Output the (X, Y) coordinate of the center of the cell containing the given text.  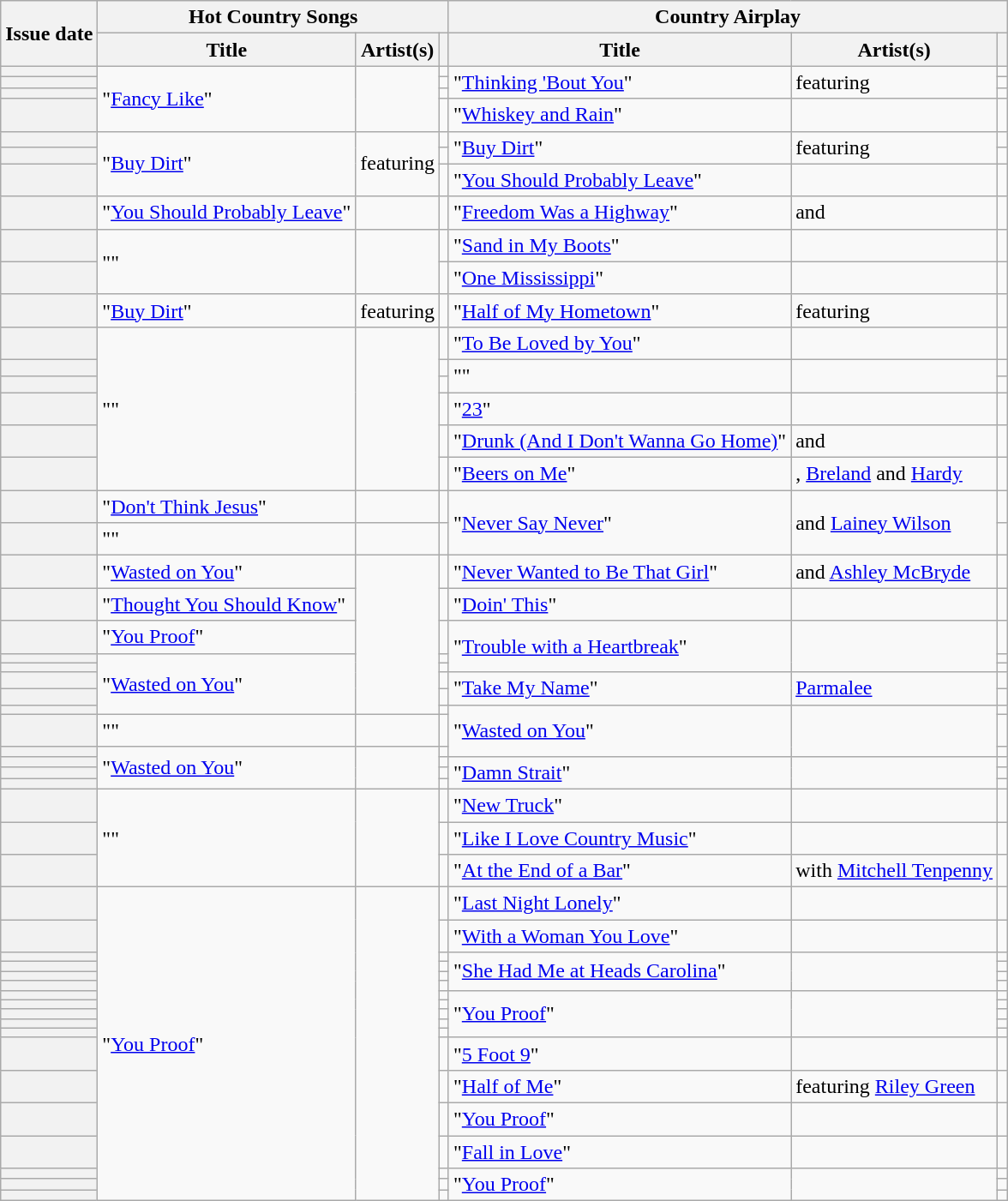
"23" (619, 409)
Issue date (50, 33)
"Drunk (And I Don't Wanna Go Home)" (619, 441)
"Thinking 'Bout You" (619, 82)
Hot Country Songs (273, 17)
"Freedom Was a Highway" (619, 213)
"With a Woman You Love" (619, 936)
"5 Foot 9" (619, 1054)
"Last Night Lonely" (619, 904)
"Half of My Hometown" (619, 310)
"Fall in Love" (619, 1151)
"At the End of a Bar" (619, 871)
"Never Say Never" (619, 523)
and Ashley McBryde (895, 572)
"Take My Name" (619, 688)
"Whiskey and Rain" (619, 115)
"One Mississippi" (619, 278)
"Sand in My Boots" (619, 245)
"Never Wanted to Be That Girl" (619, 572)
Parmalee (895, 688)
"To Be Loved by You" (619, 343)
, Breland and Hardy (895, 474)
"Like I Love Country Music" (619, 838)
"She Had Me at Heads Carolina" (619, 971)
"Damn Strait" (619, 772)
"Half of Me" (619, 1086)
and Lainey Wilson (895, 523)
Country Airplay (727, 17)
featuring Riley Green (895, 1086)
"Fancy Like" (226, 99)
"Trouble with a Heartbreak" (619, 646)
with Mitchell Tenpenny (895, 871)
"Thought You Should Know" (226, 604)
"Doin' This" (619, 604)
"Beers on Me" (619, 474)
"New Truck" (619, 805)
"Don't Think Jesus" (226, 507)
